Extract the (x, y) coordinate from the center of the cell holding the provided text.  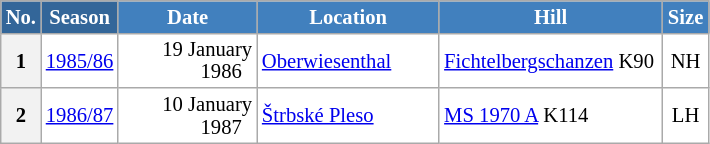
MS 1970 A K114 (550, 116)
Date (188, 16)
Štrbské Pleso (348, 116)
19 January 1986 (188, 60)
1985/86 (80, 60)
Size (686, 16)
1986/87 (80, 116)
Season (80, 16)
Oberwiesenthal (348, 60)
LH (686, 116)
10 January 1987 (188, 116)
No. (21, 16)
Fichtelbergschanzen K90 (550, 60)
Hill (550, 16)
1 (21, 60)
NH (686, 60)
Location (348, 16)
2 (21, 116)
